Return the [x, y] coordinate for the center point of the cell that contains the specified text.  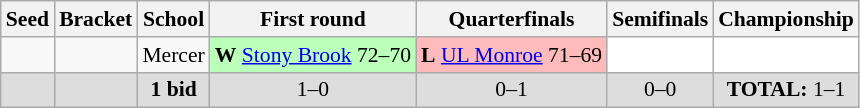
0–0 [660, 90]
Mercer [173, 55]
1 bid [173, 90]
TOTAL: 1–1 [786, 90]
Seed [28, 19]
First round [313, 19]
Semifinals [660, 19]
0–1 [512, 90]
Championship [786, 19]
Bracket [96, 19]
W Stony Brook 72–70 [313, 55]
1–0 [313, 90]
L UL Monroe 71–69 [512, 55]
Quarterfinals [512, 19]
School [173, 19]
